For the text-containing cell, return its midpoint in (X, Y) coordinate format. 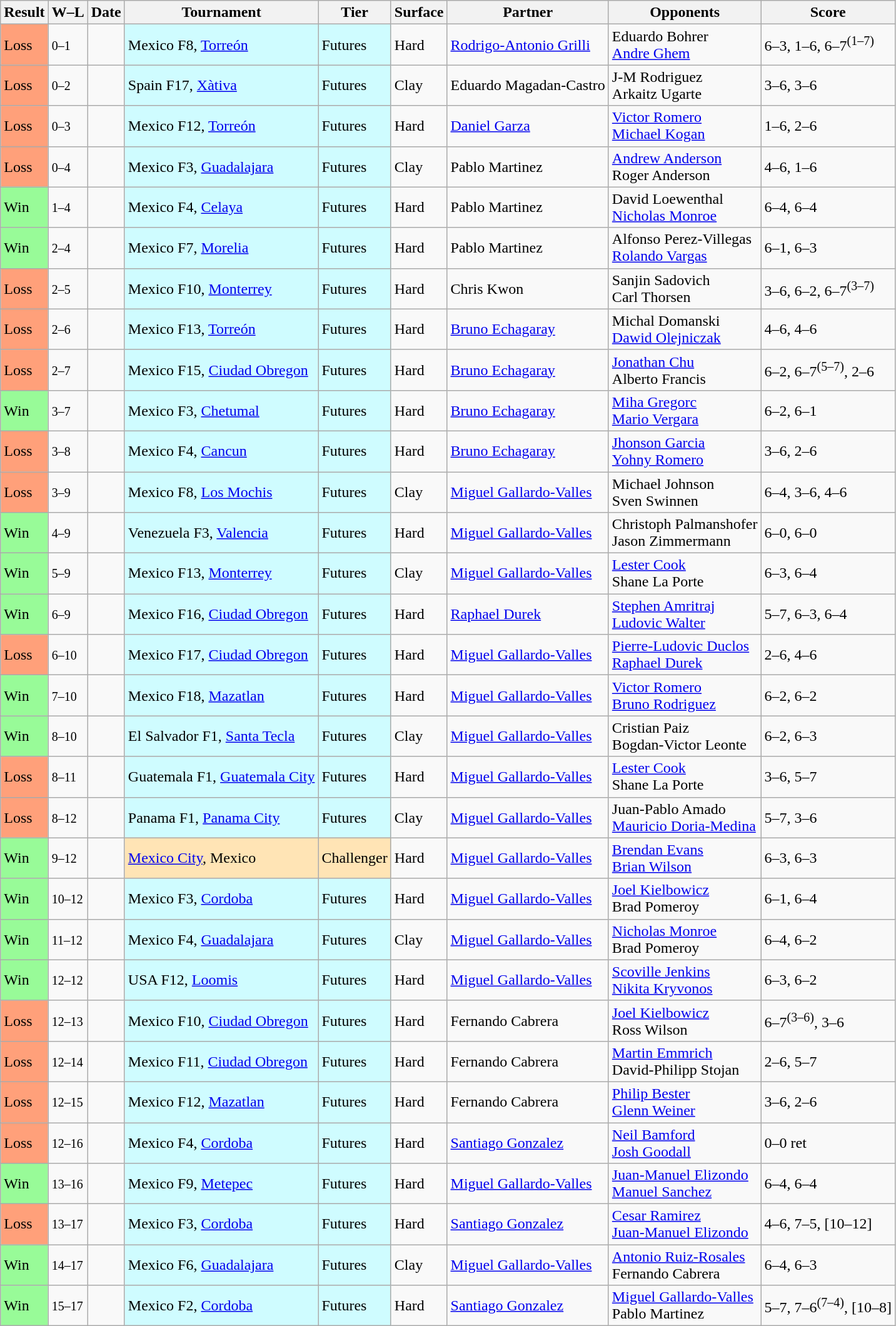
Nicholas Monroe Brad Pomeroy (685, 939)
Mexico F7, Morelia (221, 248)
Stephen Amritraj Ludovic Walter (685, 614)
7–10 (68, 695)
Mexico F9, Metepec (221, 1184)
0–2 (68, 85)
Mexico F12, Mazatlan (221, 1102)
Sanjin Sadovich Carl Thorsen (685, 289)
3–6, 5–7 (828, 776)
Christoph Palmanshofer Jason Zimmermann (685, 533)
0–4 (68, 166)
Mexico F12, Torreón (221, 126)
6–3, 1–6, 6–7(1–7) (828, 45)
6–3, 6–2 (828, 980)
2–7 (68, 370)
5–7, 3–6 (828, 818)
Spain F17, Xàtiva (221, 85)
J-M Rodriguez Arkaitz Ugarte (685, 85)
6–2, 6–3 (828, 736)
Juan-Manuel Elizondo Manuel Sanchez (685, 1184)
Miha Gregorc Mario Vergara (685, 410)
Andrew Anderson Roger Anderson (685, 166)
Partner (528, 13)
Panama F1, Panama City (221, 818)
Eduardo Magadan-Castro (528, 85)
2–6, 4–6 (828, 655)
Surface (419, 13)
0–0 ret (828, 1143)
Victor Romero Bruno Rodriguez (685, 695)
6–4, 6–2 (828, 939)
Brendan Evans Brian Wilson (685, 858)
0–3 (68, 126)
6–2, 6–7(5–7), 2–6 (828, 370)
5–7, 7–6(7–4), [10–8] (828, 1305)
David Loewenthal Nicholas Monroe (685, 208)
Alfonso Perez-Villegas Rolando Vargas (685, 248)
3–6, 6–2, 6–7(3–7) (828, 289)
Tier (355, 13)
3–6, 3–6 (828, 85)
Eduardo Bohrer Andre Ghem (685, 45)
6–4, 3–6, 4–6 (828, 491)
11–12 (68, 939)
0–1 (68, 45)
6–2, 6–1 (828, 410)
Cesar Ramirez Juan-Manuel Elizondo (685, 1224)
Raphael Durek (528, 614)
13–16 (68, 1184)
2–4 (68, 248)
Mexico F6, Guadalajara (221, 1265)
Mexico City, Mexico (221, 858)
5–9 (68, 574)
Jhonson Garcia Yohny Romero (685, 451)
Challenger (355, 858)
10–12 (68, 899)
Guatemala F1, Guatemala City (221, 776)
Jonathan Chu Alberto Francis (685, 370)
Mexico F17, Ciudad Obregon (221, 655)
2–6, 5–7 (828, 1062)
Mexico F13, Monterrey (221, 574)
Mexico F3, Chetumal (221, 410)
2–5 (68, 289)
Scoville Jenkins Nikita Kryvonos (685, 980)
9–12 (68, 858)
8–11 (68, 776)
Venezuela F3, Valencia (221, 533)
5–7, 6–3, 6–4 (828, 614)
Mexico F16, Ciudad Obregon (221, 614)
1–4 (68, 208)
Mexico F4, Cancun (221, 451)
Date (106, 13)
6–1, 6–4 (828, 899)
3–8 (68, 451)
6–3, 6–4 (828, 574)
Mexico F4, Cordoba (221, 1143)
Martin Emmrich David-Philipp Stojan (685, 1062)
Opponents (685, 13)
15–17 (68, 1305)
6–3, 6–3 (828, 858)
Mexico F4, Celaya (221, 208)
Neil Bamford Josh Goodall (685, 1143)
12–15 (68, 1102)
Joel Kielbowicz Ross Wilson (685, 1020)
Rodrigo-Antonio Grilli (528, 45)
8–10 (68, 736)
Philip Bester Glenn Weiner (685, 1102)
Mexico F13, Torreón (221, 329)
6–4, 6–3 (828, 1265)
Michael Johnson Sven Swinnen (685, 491)
Pierre-Ludovic Duclos Raphael Durek (685, 655)
4–6, 7–5, [10–12] (828, 1224)
12–16 (68, 1143)
USA F12, Loomis (221, 980)
Mexico F4, Guadalajara (221, 939)
6–9 (68, 614)
Mexico F10, Monterrey (221, 289)
6–1, 6–3 (828, 248)
4–6, 4–6 (828, 329)
6–7(3–6), 3–6 (828, 1020)
Daniel Garza (528, 126)
Joel Kielbowicz Brad Pomeroy (685, 899)
Mexico F8, Los Mochis (221, 491)
Mexico F10, Ciudad Obregon (221, 1020)
Victor Romero Michael Kogan (685, 126)
Mexico F15, Ciudad Obregon (221, 370)
3–9 (68, 491)
Mexico F11, Ciudad Obregon (221, 1062)
Michal Domanski Dawid Olejniczak (685, 329)
13–17 (68, 1224)
12–14 (68, 1062)
1–6, 2–6 (828, 126)
Antonio Ruiz-Rosales Fernando Cabrera (685, 1265)
4–9 (68, 533)
Mexico F8, Torreón (221, 45)
2–6 (68, 329)
12–13 (68, 1020)
3–7 (68, 410)
Result (24, 13)
Juan-Pablo Amado Mauricio Doria-Medina (685, 818)
6–10 (68, 655)
Chris Kwon (528, 289)
Tournament (221, 13)
6–2, 6–2 (828, 695)
Mexico F2, Cordoba (221, 1305)
Mexico F3, Guadalajara (221, 166)
14–17 (68, 1265)
W–L (68, 13)
Miguel Gallardo-Valles Pablo Martinez (685, 1305)
Cristian Paiz Bogdan-Victor Leonte (685, 736)
Score (828, 13)
8–12 (68, 818)
12–12 (68, 980)
Mexico F18, Mazatlan (221, 695)
6–0, 6–0 (828, 533)
4–6, 1–6 (828, 166)
El Salvador F1, Santa Tecla (221, 736)
